Pinpoint the cell where the given text exists, returning its [x, y] midpoint coordinate. 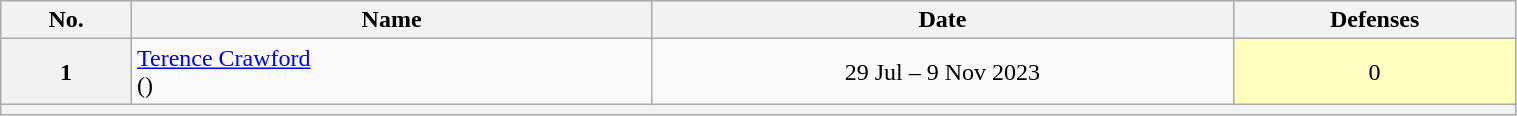
0 [1374, 72]
29 Jul – 9 Nov 2023 [943, 72]
Defenses [1374, 20]
Terence Crawford() [391, 72]
Name [391, 20]
1 [66, 72]
Date [943, 20]
No. [66, 20]
